For the text-containing cell, return its midpoint in (x, y) coordinate format. 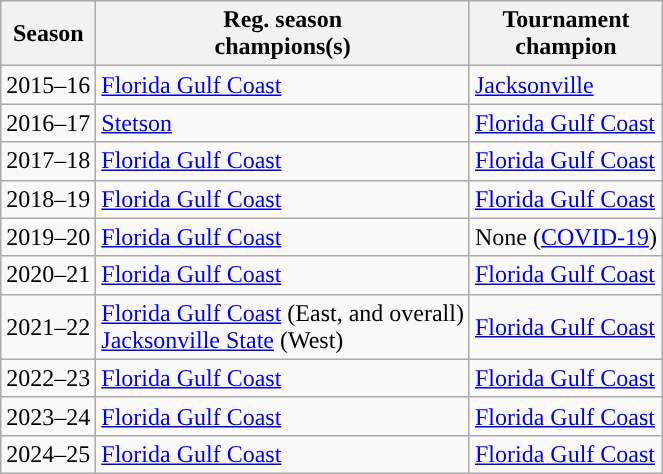
Reg. seasonchampions(s) (283, 34)
2018–19 (48, 199)
2020–21 (48, 275)
2024–25 (48, 454)
2017–18 (48, 161)
Tournamentchampion (566, 34)
2019–20 (48, 237)
Stetson (283, 123)
Season (48, 34)
None (COVID-19) (566, 237)
2016–17 (48, 123)
Florida Gulf Coast (East, and overall)Jacksonville State (West) (283, 326)
Jacksonville (566, 85)
2015–16 (48, 85)
2023–24 (48, 416)
2022–23 (48, 378)
2021–22 (48, 326)
